Capture the cell that displays the provided text and extract its (X, Y) central coordinate. 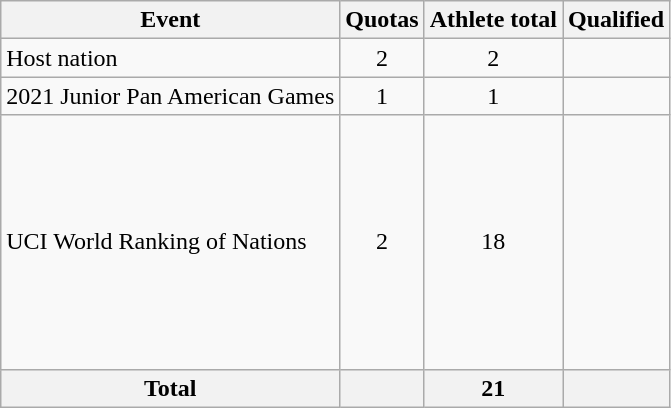
Qualified (616, 20)
Total (170, 388)
Quotas (382, 20)
UCI World Ranking of Nations (170, 242)
2021 Junior Pan American Games (170, 96)
21 (493, 388)
Athlete total (493, 20)
18 (493, 242)
Event (170, 20)
Host nation (170, 58)
